Provide the (X, Y) coordinate of the cell's center where the given text is located.  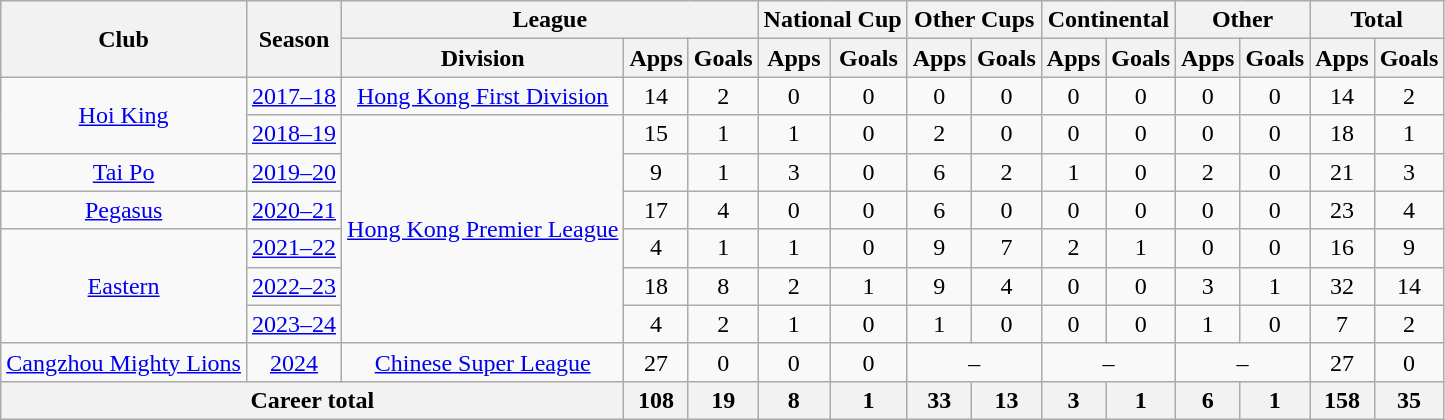
35 (1409, 400)
Continental (1108, 20)
Club (124, 39)
League (550, 20)
2019–20 (294, 172)
17 (656, 210)
Hong Kong First Division (483, 96)
Season (294, 39)
33 (939, 400)
Cangzhou Mighty Lions (124, 362)
13 (1007, 400)
2022–23 (294, 286)
2018–19 (294, 134)
Tai Po (124, 172)
16 (1342, 248)
Pegasus (124, 210)
21 (1342, 172)
2023–24 (294, 324)
158 (1342, 400)
Other (1243, 20)
Chinese Super League (483, 362)
Other Cups (974, 20)
2017–18 (294, 96)
2020–21 (294, 210)
Hong Kong Premier League (483, 229)
23 (1342, 210)
National Cup (832, 20)
15 (656, 134)
32 (1342, 286)
2024 (294, 362)
Division (483, 58)
Eastern (124, 286)
Total (1377, 20)
108 (656, 400)
2021–22 (294, 248)
Career total (312, 400)
Hoi King (124, 115)
19 (723, 400)
